Return (x, y) of the center of cell containing provided text 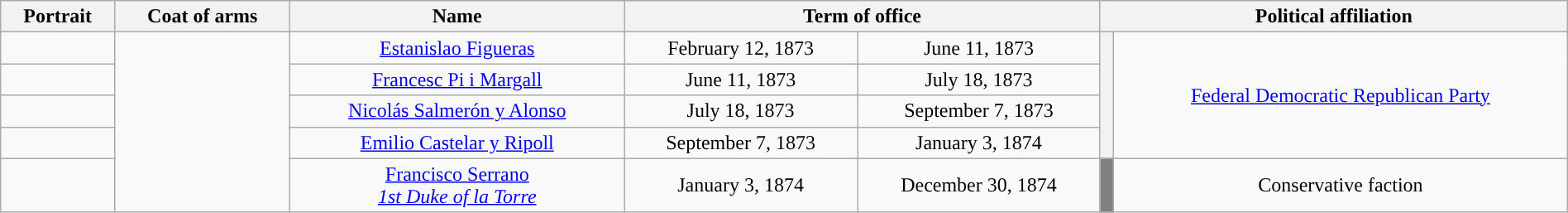
Nicolás Salmerón y Alonso (457, 111)
Term of office (863, 17)
Emilio Castelar y Ripoll (457, 143)
December 30, 1874 (979, 186)
Federal Democratic Republican Party (1341, 95)
February 12, 1873 (741, 48)
Francesc Pi i Margall (457, 80)
Name (457, 17)
Portrait (58, 17)
Political affiliation (1333, 17)
Francisco Serrano 1st Duke of la Torre (457, 186)
Conservative faction (1341, 186)
Estanislao Figueras (457, 48)
Coat of arms (203, 17)
